Extract the (x, y) coordinate from the center of the cell holding the provided text.  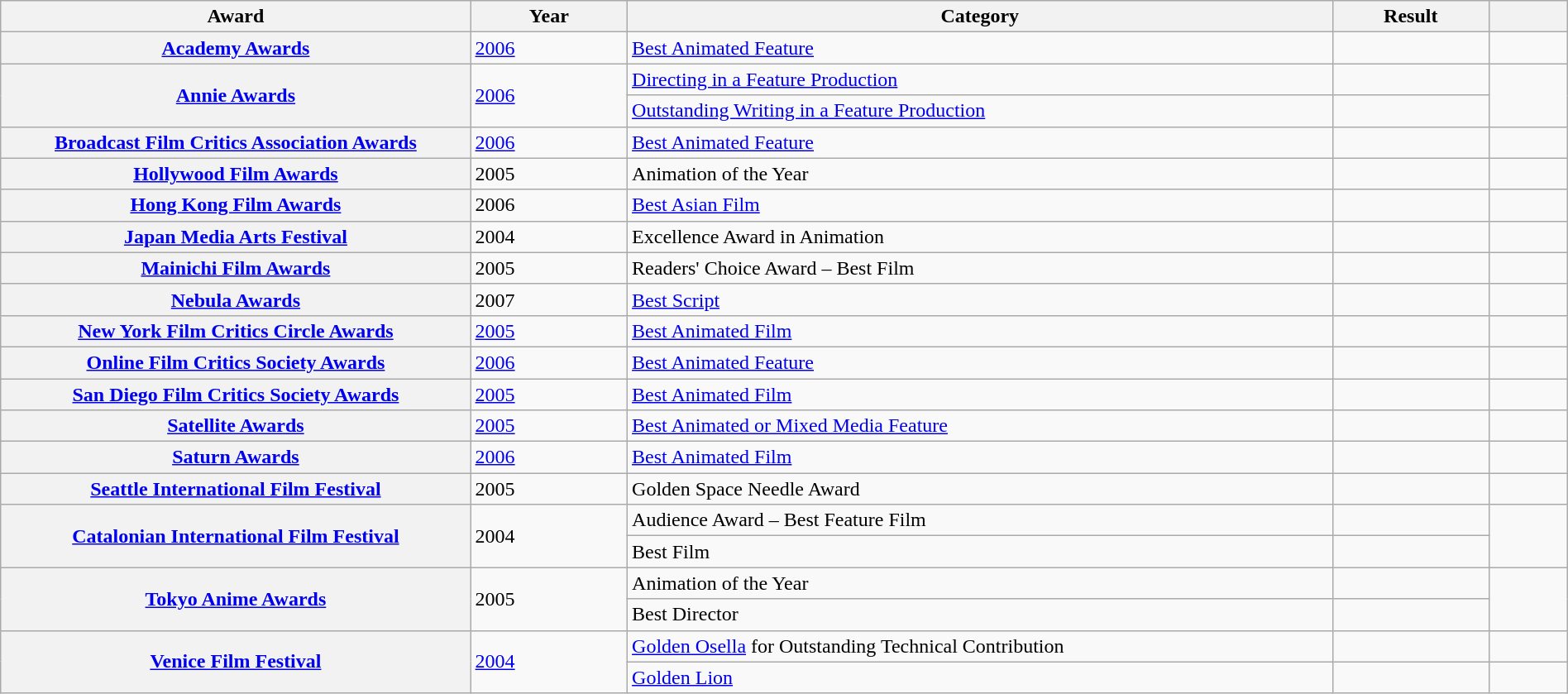
2007 (549, 299)
Audience Award – Best Feature Film (981, 520)
Tokyo Anime Awards (236, 599)
Best Film (981, 552)
Annie Awards (236, 95)
Directing in a Feature Production (981, 79)
Golden Space Needle Award (981, 489)
Satellite Awards (236, 426)
New York Film Critics Circle Awards (236, 331)
Best Director (981, 615)
Saturn Awards (236, 457)
Academy Awards (236, 48)
Mainichi Film Awards (236, 268)
Excellence Award in Animation (981, 237)
Seattle International Film Festival (236, 489)
Hong Kong Film Awards (236, 205)
Broadcast Film Critics Association Awards (236, 142)
Award (236, 17)
Best Script (981, 299)
Category (981, 17)
Golden Lion (981, 677)
Catalonian International Film Festival (236, 536)
Hollywood Film Awards (236, 174)
Nebula Awards (236, 299)
Year (549, 17)
Result (1411, 17)
San Diego Film Critics Society Awards (236, 395)
Golden Osella for Outstanding Technical Contribution (981, 646)
Venice Film Festival (236, 662)
Best Animated or Mixed Media Feature (981, 426)
Online Film Critics Society Awards (236, 362)
Best Asian Film (981, 205)
Outstanding Writing in a Feature Production (981, 111)
Readers' Choice Award – Best Film (981, 268)
Japan Media Arts Festival (236, 237)
